Locate the cell with the specified text and output its (X, Y) center coordinate. 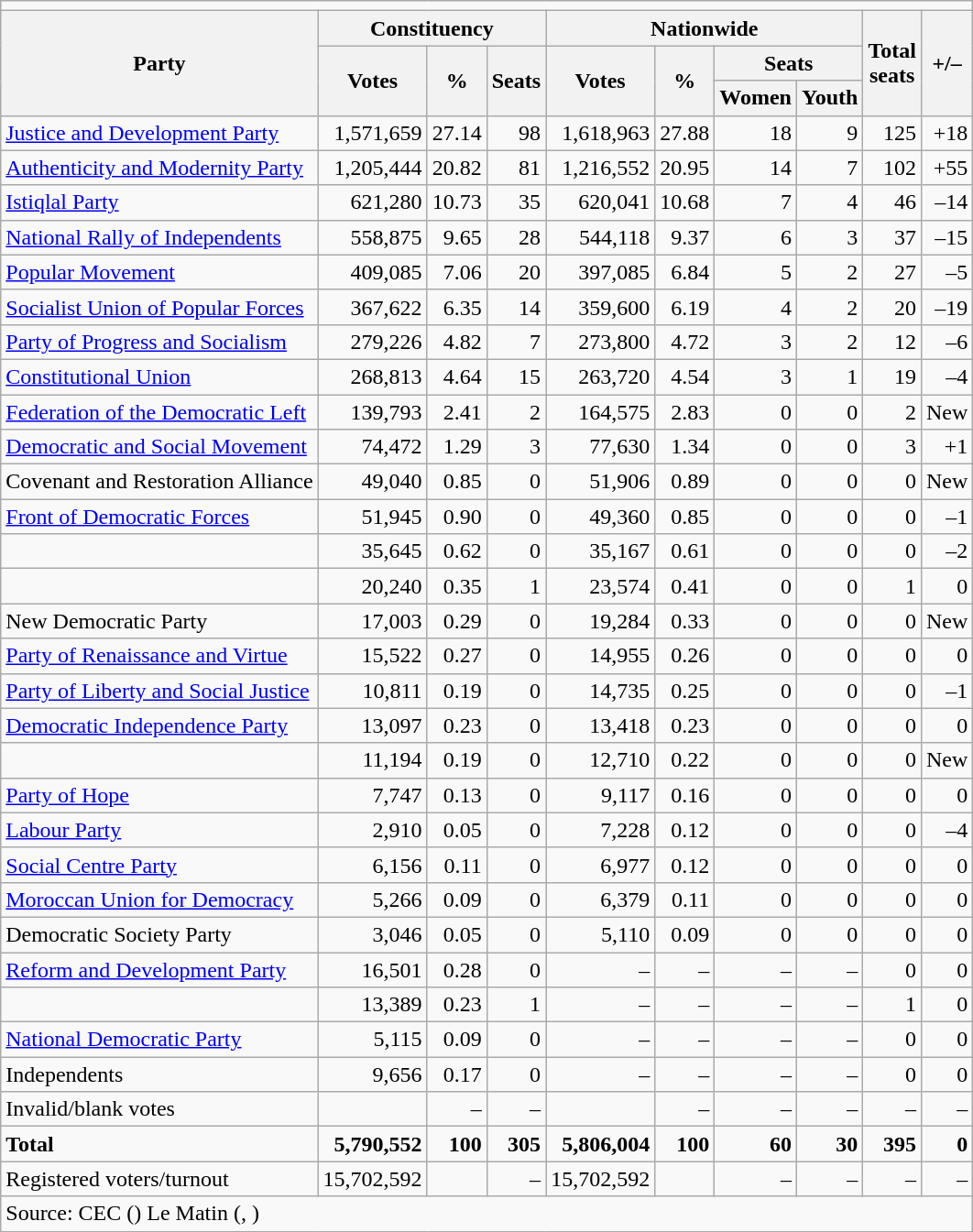
7,747 (372, 795)
4.82 (456, 342)
12,710 (601, 760)
359,600 (601, 307)
263,720 (601, 376)
Party of Hope (159, 795)
6.84 (685, 272)
74,472 (372, 447)
–5 (946, 272)
20.82 (456, 168)
367,622 (372, 307)
164,575 (601, 411)
Istiqlal Party (159, 202)
+55 (946, 168)
6 (756, 237)
14,735 (601, 691)
51,906 (601, 482)
0.17 (456, 1074)
0.89 (685, 482)
Democratic Independence Party (159, 725)
Labour Party (159, 830)
10.68 (685, 202)
30 (829, 1144)
35,645 (372, 551)
0.29 (456, 621)
2.41 (456, 411)
–15 (946, 237)
305 (516, 1144)
4.72 (685, 342)
Total (159, 1144)
0.61 (685, 551)
6,977 (601, 865)
Party of Liberty and Social Justice (159, 691)
4.64 (456, 376)
1,618,963 (601, 133)
3,046 (372, 934)
0.41 (685, 586)
13,418 (601, 725)
1,216,552 (601, 168)
46 (892, 202)
Social Centre Party (159, 865)
Democratic and Social Movement (159, 447)
6.19 (685, 307)
7,228 (601, 830)
0.33 (685, 621)
Justice and Development Party (159, 133)
9,117 (601, 795)
Moroccan Union for Democracy (159, 899)
6.35 (456, 307)
Authenticity and Modernity Party (159, 168)
1.34 (685, 447)
Party (159, 63)
18 (756, 133)
13,389 (372, 1005)
558,875 (372, 237)
1.29 (456, 447)
5 (756, 272)
–2 (946, 551)
395 (892, 1144)
98 (516, 133)
Party of Renaissance and Virtue (159, 656)
–6 (946, 342)
5,806,004 (601, 1144)
11,194 (372, 760)
49,040 (372, 482)
620,041 (601, 202)
Registered voters/turnout (159, 1179)
Independents (159, 1074)
Party of Progress and Socialism (159, 342)
0.22 (685, 760)
Covenant and Restoration Alliance (159, 482)
49,360 (601, 517)
10.73 (456, 202)
Democratic Society Party (159, 934)
5,266 (372, 899)
13,097 (372, 725)
+18 (946, 133)
Source: CEC () Le Matin (, ) (487, 1214)
5,110 (601, 934)
Nationwide (705, 28)
0.35 (456, 586)
Socialist Union of Popular Forces (159, 307)
279,226 (372, 342)
0.26 (685, 656)
77,630 (601, 447)
0.27 (456, 656)
397,085 (601, 272)
10,811 (372, 691)
New Democratic Party (159, 621)
0.28 (456, 970)
7.06 (456, 272)
–19 (946, 307)
+1 (946, 447)
27.14 (456, 133)
35 (516, 202)
Front of Democratic Forces (159, 517)
+/– (946, 63)
273,800 (601, 342)
102 (892, 168)
9.65 (456, 237)
268,813 (372, 376)
9,656 (372, 1074)
–14 (946, 202)
6,156 (372, 865)
28 (516, 237)
20.95 (685, 168)
17,003 (372, 621)
National Rally of Independents (159, 237)
139,793 (372, 411)
16,501 (372, 970)
35,167 (601, 551)
Youth (829, 98)
409,085 (372, 272)
Federation of the Democratic Left (159, 411)
Popular Movement (159, 272)
27.88 (685, 133)
19 (892, 376)
621,280 (372, 202)
Totalseats (892, 63)
15 (516, 376)
2,910 (372, 830)
20,240 (372, 586)
0.25 (685, 691)
1,205,444 (372, 168)
0.13 (456, 795)
51,945 (372, 517)
Women (756, 98)
Constitutional Union (159, 376)
27 (892, 272)
60 (756, 1144)
19,284 (601, 621)
Constituency (432, 28)
37 (892, 237)
0.62 (456, 551)
9 (829, 133)
14,955 (601, 656)
12 (892, 342)
15,522 (372, 656)
5,790,552 (372, 1144)
2.83 (685, 411)
1,571,659 (372, 133)
125 (892, 133)
Reform and Development Party (159, 970)
Invalid/blank votes (159, 1109)
81 (516, 168)
5,115 (372, 1040)
4.54 (685, 376)
0.16 (685, 795)
9.37 (685, 237)
National Democratic Party (159, 1040)
0.90 (456, 517)
6,379 (601, 899)
23,574 (601, 586)
544,118 (601, 237)
